Pinpoint the cell where the given text exists, returning its (x, y) midpoint coordinate. 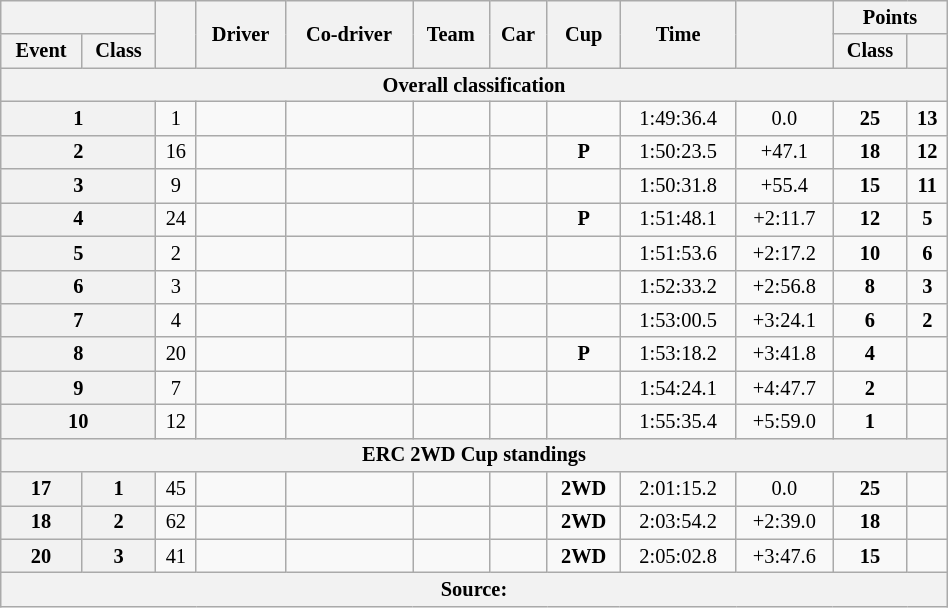
Cup (584, 34)
16 (176, 152)
1:50:31.8 (678, 186)
13 (927, 118)
Driver (241, 34)
+4:47.7 (784, 388)
+2:11.7 (784, 219)
Team (452, 34)
Points (890, 17)
2:01:15.2 (678, 489)
+47.1 (784, 152)
Event (42, 51)
45 (176, 489)
+3:24.1 (784, 320)
1:51:48.1 (678, 219)
1:53:18.2 (678, 354)
+2:56.8 (784, 287)
1:52:33.2 (678, 287)
Time (678, 34)
Source: (474, 589)
1:49:36.4 (678, 118)
17 (42, 489)
+2:39.0 (784, 522)
11 (927, 186)
1:54:24.1 (678, 388)
Overall classification (474, 85)
1:51:53.6 (678, 253)
Car (518, 34)
62 (176, 522)
1:50:23.5 (678, 152)
+3:41.8 (784, 354)
41 (176, 556)
1:55:35.4 (678, 421)
+3:47.6 (784, 556)
+2:17.2 (784, 253)
+55.4 (784, 186)
1:53:00.5 (678, 320)
ERC 2WD Cup standings (474, 455)
2:03:54.2 (678, 522)
Co-driver (348, 34)
+5:59.0 (784, 421)
24 (176, 219)
2:05:02.8 (678, 556)
